Scan for the cell matching the given text and deliver its [x, y] coordinate at center. 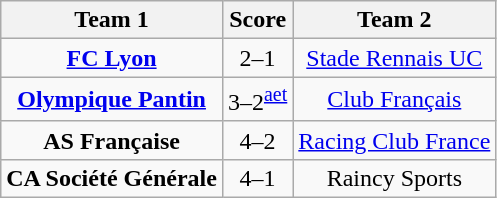
3–2aet [257, 100]
Team 2 [394, 20]
2–1 [257, 58]
Raincy Sports [394, 178]
Score [257, 20]
Team 1 [112, 20]
Stade Rennais UC [394, 58]
FC Lyon [112, 58]
Racing Club France [394, 140]
4–2 [257, 140]
AS Française [112, 140]
4–1 [257, 178]
Olympique Pantin [112, 100]
Club Français [394, 100]
CA Société Générale [112, 178]
